Capture the cell that displays the provided text and extract its [x, y] central coordinate. 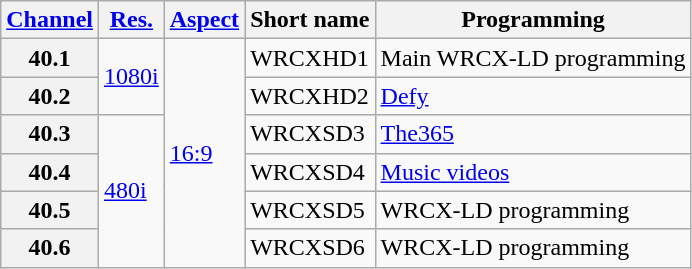
Aspect [204, 20]
40.4 [50, 172]
Res. [132, 20]
16:9 [204, 153]
480i [132, 191]
Main WRCX-LD programming [533, 58]
WRCXSD4 [310, 172]
Defy [533, 96]
WRCXHD1 [310, 58]
40.3 [50, 134]
Music videos [533, 172]
WRCXHD2 [310, 96]
Programming [533, 20]
WRCXSD6 [310, 248]
40.2 [50, 96]
Channel [50, 20]
40.1 [50, 58]
WRCXSD3 [310, 134]
Short name [310, 20]
The365 [533, 134]
40.6 [50, 248]
40.5 [50, 210]
WRCXSD5 [310, 210]
1080i [132, 77]
